Scan for the cell matching the given text and deliver its (X, Y) coordinate at center. 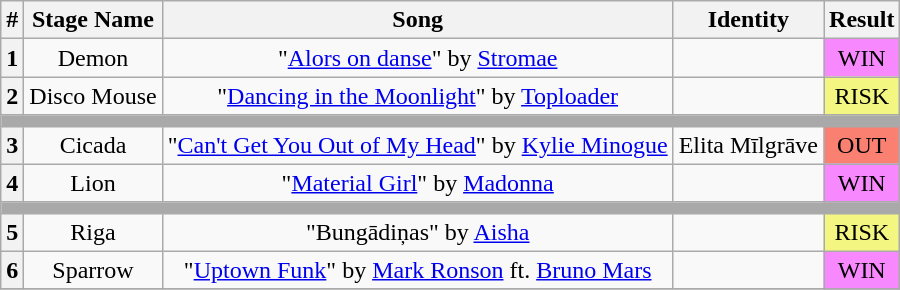
"Can't Get You Out of My Head" by Kylie Minogue (418, 145)
Disco Mouse (93, 96)
6 (12, 270)
Result (862, 20)
"Dancing in the Moonlight" by Toploader (418, 96)
"Uptown Funk" by Mark Ronson ft. Bruno Mars (418, 270)
3 (12, 145)
OUT (862, 145)
Elita Mīlgrāve (748, 145)
Demon (93, 58)
Cicada (93, 145)
5 (12, 232)
4 (12, 183)
Riga (93, 232)
2 (12, 96)
# (12, 20)
"Material Girl" by Madonna (418, 183)
Lion (93, 183)
1 (12, 58)
"Alors on danse" by Stromae (418, 58)
Identity (748, 20)
Sparrow (93, 270)
Stage Name (93, 20)
"Bungādiņas" by Aisha (418, 232)
Song (418, 20)
